Extract the [x, y] coordinate from the center of the cell holding the provided text.  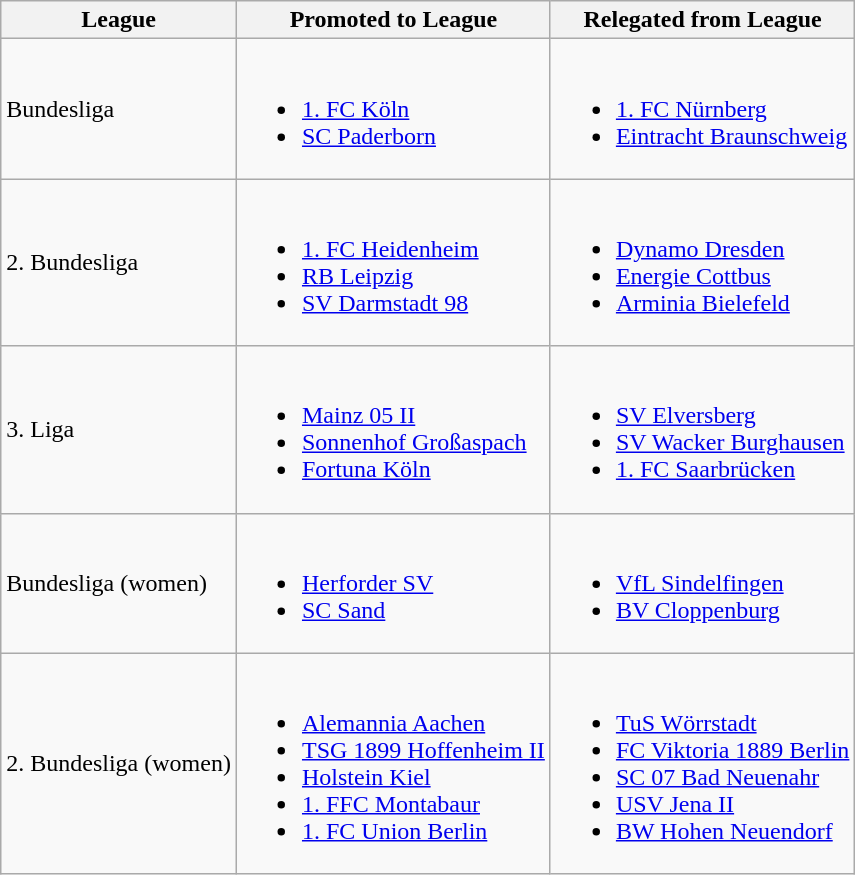
Herforder SVSC Sand [393, 583]
1. FC KölnSC Paderborn [393, 109]
1. FC NürnbergEintracht Braunschweig [702, 109]
Mainz 05 IISonnenhof GroßaspachFortuna Köln [393, 430]
3. Liga [119, 430]
TuS WörrstadtFC Viktoria 1889 BerlinSC 07 Bad NeuenahrUSV Jena IIBW Hohen Neuendorf [702, 764]
Relegated from League [702, 20]
2. Bundesliga [119, 262]
League [119, 20]
Dynamo DresdenEnergie CottbusArminia Bielefeld [702, 262]
1. FC HeidenheimRB LeipzigSV Darmstadt 98 [393, 262]
2. Bundesliga (women) [119, 764]
Promoted to League [393, 20]
Bundesliga (women) [119, 583]
Bundesliga [119, 109]
VfL SindelfingenBV Cloppenburg [702, 583]
Alemannia AachenTSG 1899 Hoffenheim IIHolstein Kiel1. FFC Montabaur1. FC Union Berlin [393, 764]
SV ElversbergSV Wacker Burghausen1. FC Saarbrücken [702, 430]
